Search for the cell housing the specified text and yield its (x, y) center coordinate. 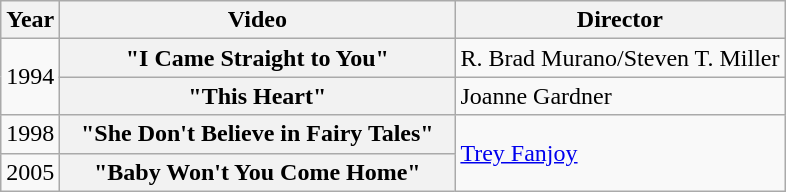
Joanne Gardner (620, 96)
Year (30, 20)
Trey Fanjoy (620, 153)
"Baby Won't You Come Home" (258, 172)
"I Came Straight to You" (258, 58)
"This Heart" (258, 96)
1994 (30, 77)
1998 (30, 134)
R. Brad Murano/Steven T. Miller (620, 58)
Director (620, 20)
"She Don't Believe in Fairy Tales" (258, 134)
2005 (30, 172)
Video (258, 20)
